Locate the cell with the specified text and output its (X, Y) center coordinate. 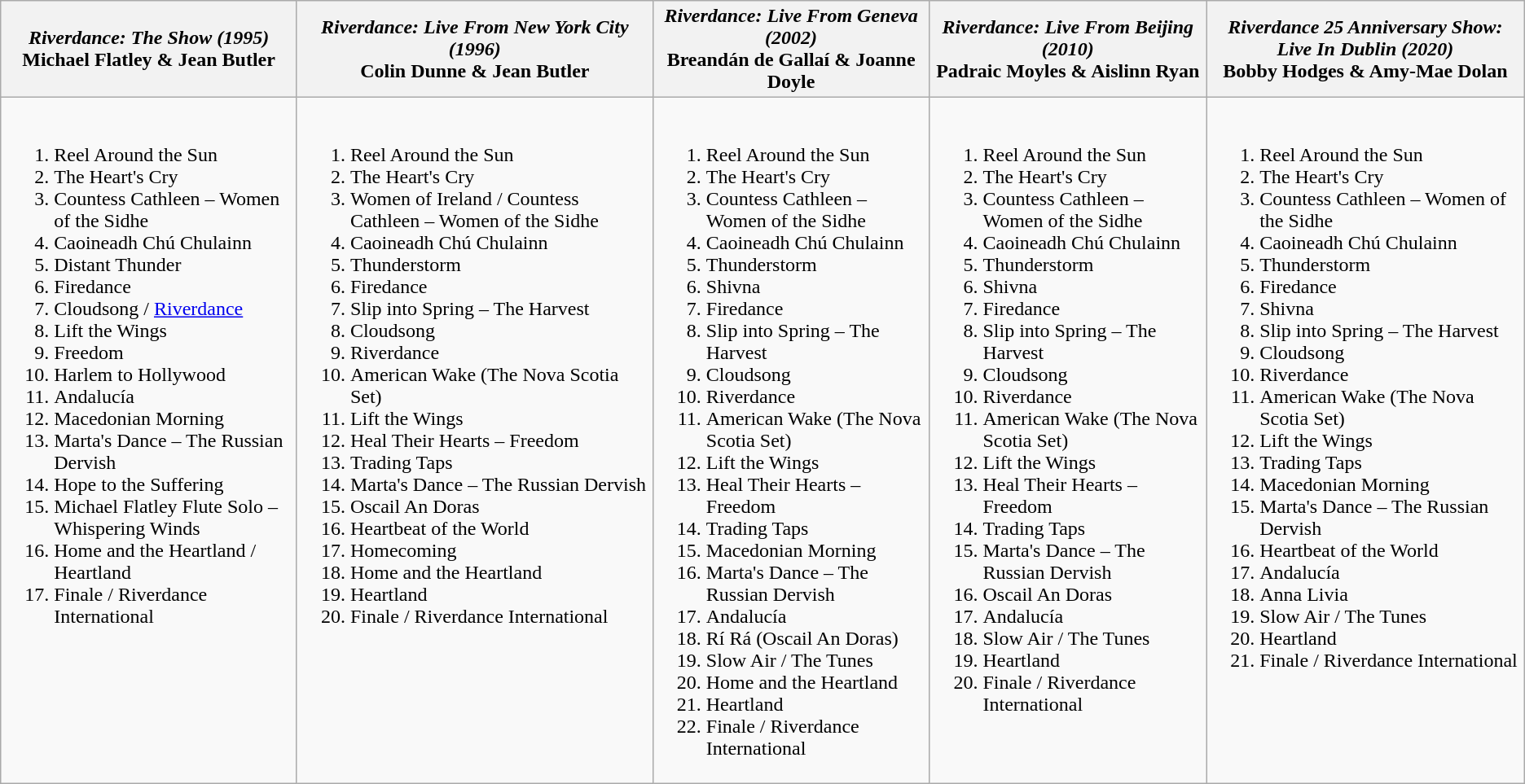
Riverdance: Live From Geneva (2002)Breandán de Gallaí & Joanne Doyle (791, 49)
Riverdance: Live From Beijing (2010)Padraic Moyles & Aislinn Ryan (1068, 49)
Riverdance: Live From New York City (1996)Colin Dunne & Jean Butler (474, 49)
Riverdance: The Show (1995)Michael Flatley & Jean Butler (149, 49)
Riverdance 25 Anniversary Show: Live In Dublin (2020)Bobby Hodges & Amy-Mae Dolan (1365, 49)
